Pinpoint the cell where the given text exists, returning its (X, Y) midpoint coordinate. 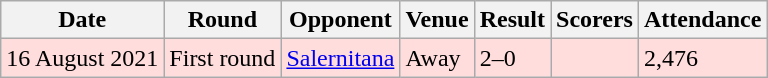
Opponent (340, 20)
First round (222, 58)
2,476 (702, 58)
Venue (437, 20)
Away (437, 58)
Date (82, 20)
Scorers (595, 20)
16 August 2021 (82, 58)
Result (512, 20)
2–0 (512, 58)
Attendance (702, 20)
Salernitana (340, 58)
Round (222, 20)
